Find where the given text appears and provide that cell's center as [X, Y] coordinate. 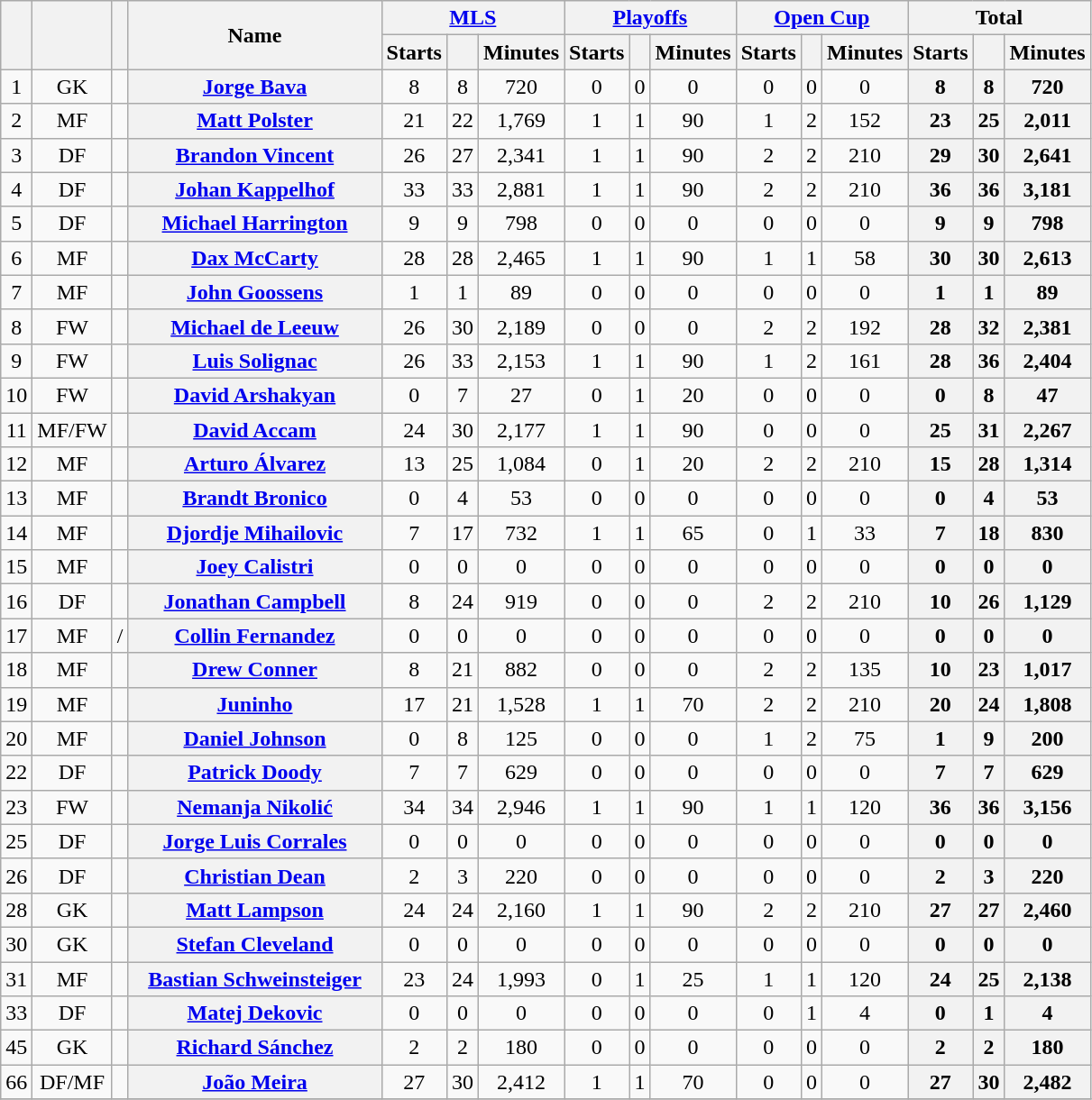
Matt Polster [254, 121]
Juninho [254, 704]
152 [866, 121]
Luis Solignac [254, 361]
2,482 [1048, 1082]
11 [16, 430]
Brandon Vincent [254, 155]
Richard Sánchez [254, 1048]
MF/FW [72, 430]
2,189 [521, 326]
DF/MF [72, 1082]
2,613 [1048, 258]
75 [866, 738]
58 [866, 258]
2,404 [1048, 361]
Patrick Doody [254, 773]
47 [1048, 395]
45 [16, 1048]
Jorge Bava [254, 87]
1,808 [1048, 704]
2,641 [1048, 155]
Open Cup [822, 18]
1,314 [1048, 464]
6 [16, 258]
2,341 [521, 155]
2,465 [521, 258]
João Meira [254, 1082]
2,153 [521, 361]
MLS [473, 18]
Arturo Álvarez [254, 464]
Playoffs [651, 18]
5 [16, 224]
John Goossens [254, 292]
Stefan Cleveland [254, 944]
David Accam [254, 430]
1,129 [1048, 601]
Daniel Johnson [254, 738]
2,412 [521, 1082]
732 [521, 533]
2,267 [1048, 430]
32 [988, 326]
Michael Harrington [254, 224]
125 [521, 738]
919 [521, 601]
1,769 [521, 121]
Collin Fernandez [254, 636]
Matej Dekovic [254, 1013]
12 [16, 464]
65 [693, 533]
2,946 [521, 807]
1,993 [521, 978]
2,011 [1048, 121]
135 [866, 670]
Jonathan Campbell [254, 601]
Bastian Schweinsteiger [254, 978]
Total [999, 18]
3,181 [1048, 189]
1,528 [521, 704]
66 [16, 1082]
Brandt Bronico [254, 499]
Nemanja Nikolić [254, 807]
830 [1048, 533]
1,017 [1048, 670]
19 [16, 704]
200 [1048, 738]
882 [521, 670]
14 [16, 533]
Matt Lampson [254, 910]
192 [866, 326]
Djordje Mihailovic [254, 533]
Jorge Luis Corrales [254, 841]
Joey Calistri [254, 567]
2,881 [521, 189]
Johan Kappelhof [254, 189]
1,084 [521, 464]
Name [254, 35]
16 [16, 601]
161 [866, 361]
Dax McCarty [254, 258]
2,381 [1048, 326]
Michael de Leeuw [254, 326]
David Arshakyan [254, 395]
3,156 [1048, 807]
Drew Conner [254, 670]
29 [941, 155]
2,160 [521, 910]
2,177 [521, 430]
/ [120, 636]
2,460 [1048, 910]
2,138 [1048, 978]
Christian Dean [254, 875]
